Find where the given text appears and provide that cell's center as [x, y] coordinate. 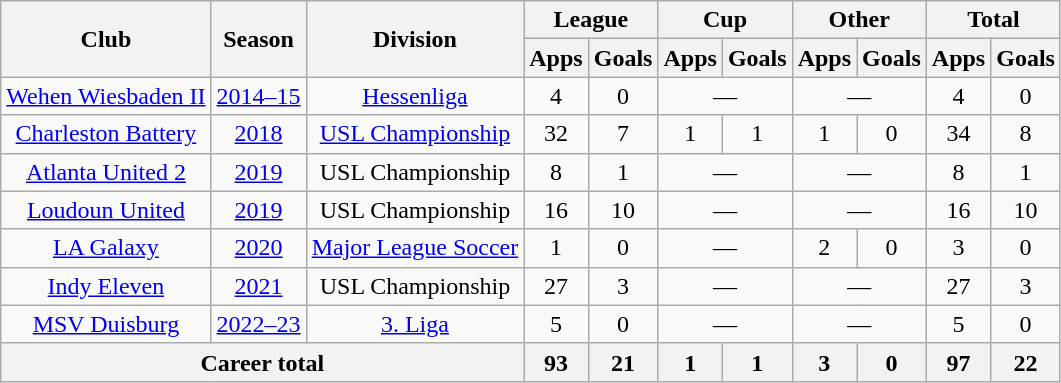
93 [556, 362]
Major League Soccer [415, 248]
MSV Duisburg [106, 324]
Loudoun United [106, 210]
21 [623, 362]
22 [1026, 362]
97 [958, 362]
3. Liga [415, 324]
2014–15 [258, 96]
2 [824, 248]
Season [258, 39]
Total [993, 20]
Career total [262, 362]
Charleston Battery [106, 134]
32 [556, 134]
Division [415, 39]
Other [859, 20]
2022–23 [258, 324]
Atlanta United 2 [106, 172]
34 [958, 134]
Cup [725, 20]
Indy Eleven [106, 286]
2020 [258, 248]
2018 [258, 134]
League [591, 20]
Hessenliga [415, 96]
7 [623, 134]
Club [106, 39]
LA Galaxy [106, 248]
2021 [258, 286]
Wehen Wiesbaden II [106, 96]
